Determine the (x, y) coordinate at the center of the cell enclosing the given text.  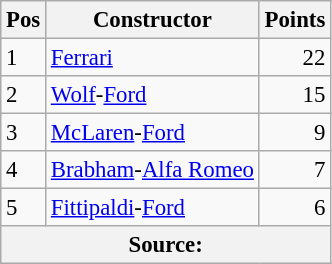
6 (294, 208)
Constructor (153, 20)
Wolf-Ford (153, 95)
Fittipaldi-Ford (153, 208)
Brabham-Alfa Romeo (153, 170)
15 (294, 95)
Source: (166, 245)
2 (24, 95)
5 (24, 208)
McLaren-Ford (153, 133)
7 (294, 170)
1 (24, 58)
22 (294, 58)
Pos (24, 20)
Ferrari (153, 58)
9 (294, 133)
4 (24, 170)
Points (294, 20)
3 (24, 133)
